Detect which cell encompasses the target text, then output its [X, Y] center coordinate. 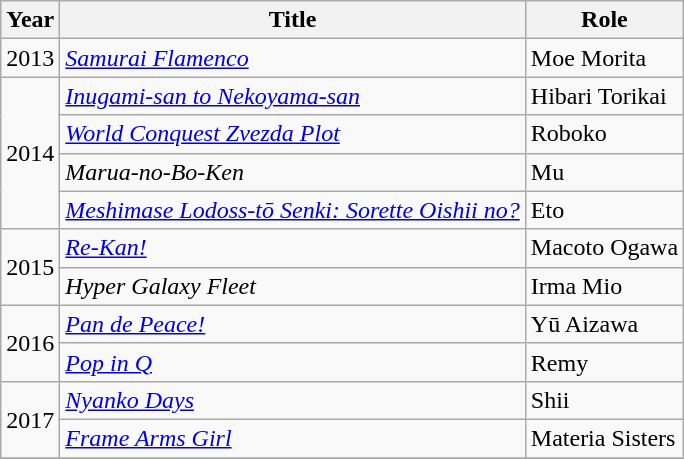
Inugami-san to Nekoyama-san [292, 96]
World Conquest Zvezda Plot [292, 134]
Roboko [604, 134]
Hyper Galaxy Fleet [292, 286]
Marua-no-Bo-Ken [292, 172]
Shii [604, 400]
Remy [604, 362]
Yū Aizawa [604, 324]
Eto [604, 210]
2013 [30, 58]
Meshimase Lodoss-tō Senki: Sorette Oishii no? [292, 210]
Year [30, 20]
2015 [30, 267]
Samurai Flamenco [292, 58]
Pan de Peace! [292, 324]
Title [292, 20]
2017 [30, 419]
Nyanko Days [292, 400]
Moe Morita [604, 58]
Mu [604, 172]
Frame Arms Girl [292, 438]
Hibari Torikai [604, 96]
Pop in Q [292, 362]
Role [604, 20]
Macoto Ogawa [604, 248]
Materia Sisters [604, 438]
Irma Mio [604, 286]
2016 [30, 343]
2014 [30, 153]
Re-Kan! [292, 248]
